Return the [X, Y] coordinate for the center point of the cell that contains the specified text.  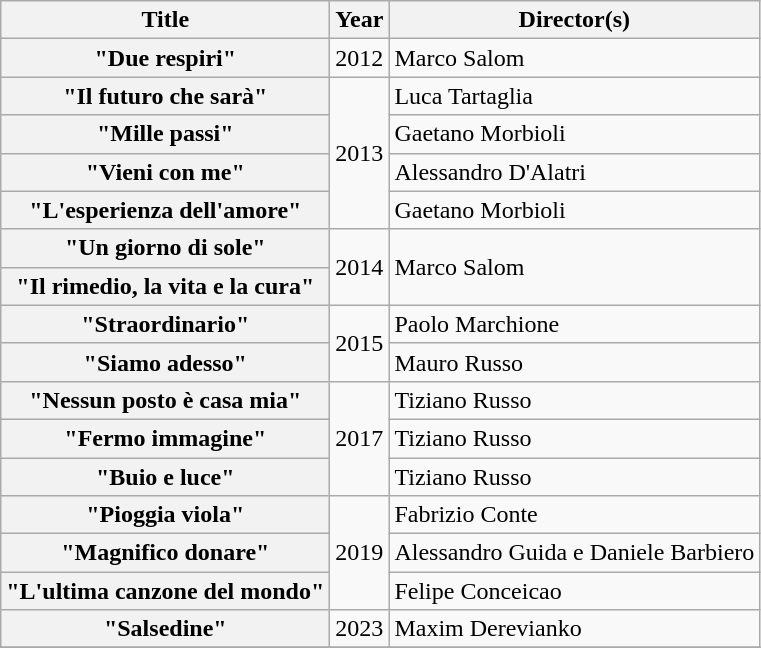
"Il rimedio, la vita e la cura" [166, 286]
"Due respiri" [166, 58]
"Siamo adesso" [166, 362]
"Buio e luce" [166, 477]
2012 [360, 58]
"Salsedine" [166, 629]
"Pioggia viola" [166, 515]
Felipe Conceicao [574, 591]
Maxim Derevianko [574, 629]
"L'esperienza dell'amore" [166, 210]
Year [360, 20]
Fabrizio Conte [574, 515]
2023 [360, 629]
Luca Tartaglia [574, 96]
Paolo Marchione [574, 324]
Director(s) [574, 20]
Alessandro Guida e Daniele Barbiero [574, 553]
"Straordinario" [166, 324]
2017 [360, 438]
"Vieni con me" [166, 172]
"Fermo immagine" [166, 438]
"Mille passi" [166, 134]
2014 [360, 267]
"Nessun posto è casa mia" [166, 400]
2019 [360, 553]
2013 [360, 153]
"Un giorno di sole" [166, 248]
Alessandro D'Alatri [574, 172]
Title [166, 20]
"L'ultima canzone del mondo" [166, 591]
Mauro Russo [574, 362]
"Il futuro che sarà" [166, 96]
2015 [360, 343]
"Magnifico donare" [166, 553]
